For the text-containing cell, return its midpoint in [X, Y] coordinate format. 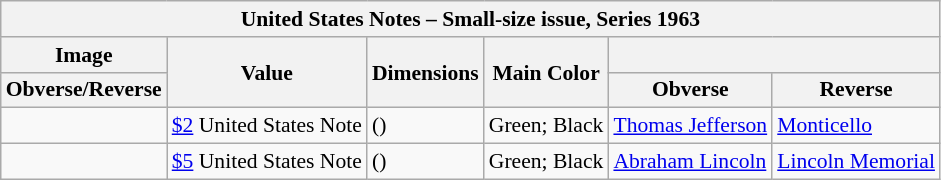
Reverse [856, 90]
Image [84, 55]
Abraham Lincoln [690, 162]
Obverse [690, 90]
$2 United States Note [267, 126]
$5 United States Note [267, 162]
Monticello [856, 126]
United States Notes – Small-size issue, Series 1963 [470, 19]
Lincoln Memorial [856, 162]
Dimensions [426, 72]
Main Color [546, 72]
Thomas Jefferson [690, 126]
Obverse/Reverse [84, 90]
Value [267, 72]
